Find where the given text appears and provide that cell's center as [x, y] coordinate. 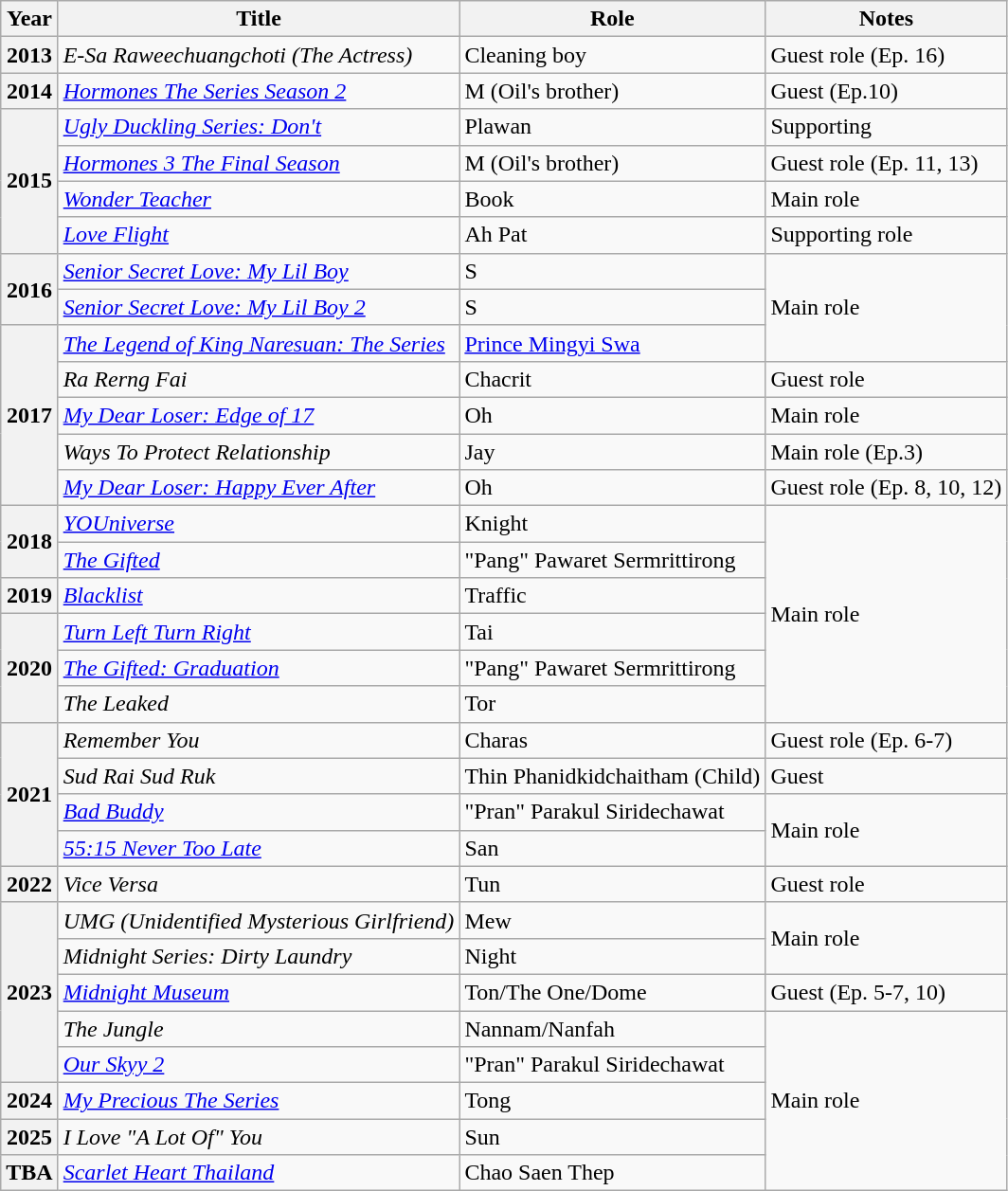
Midnight Museum [259, 992]
Tor [612, 704]
The Gifted [259, 560]
Blacklist [259, 596]
Main role (Ep.3) [887, 452]
The Leaked [259, 704]
2023 [29, 992]
2019 [29, 596]
2025 [29, 1137]
Tun [612, 884]
Chacrit [612, 379]
Jay [612, 452]
The Jungle [259, 1028]
Guest role (Ep. 11, 13) [887, 163]
2018 [29, 542]
Sud Rai Sud Ruk [259, 776]
Sun [612, 1137]
Vice Versa [259, 884]
2017 [29, 415]
Guest role (Ep. 8, 10, 12) [887, 488]
Supporting role [887, 235]
Love Flight [259, 235]
Remember You [259, 740]
Ways To Protect Relationship [259, 452]
Cleaning boy [612, 55]
2022 [29, 884]
Scarlet Heart Thailand [259, 1173]
2015 [29, 181]
Guest (Ep.10) [887, 91]
2013 [29, 55]
Chao Saen Thep [612, 1173]
Ton/The One/Dome [612, 992]
YOUniverse [259, 524]
Hormones 3 The Final Season [259, 163]
Night [612, 956]
Notes [887, 19]
Guest [887, 776]
Hormones The Series Season 2 [259, 91]
My Precious The Series [259, 1101]
Guest (Ep. 5-7, 10) [887, 992]
Our Skyy 2 [259, 1065]
Ah Pat [612, 235]
UMG (Unidentified Mysterious Girlfriend) [259, 920]
Wonder Teacher [259, 199]
Knight [612, 524]
2014 [29, 91]
Mew [612, 920]
2024 [29, 1101]
Supporting [887, 127]
Title [259, 19]
San [612, 848]
Ugly Duckling Series: Don't [259, 127]
The Gifted: Graduation [259, 668]
Thin Phanidkidchaitham (Child) [612, 776]
Role [612, 19]
E-Sa Raweechuangchoti (The Actress) [259, 55]
The Legend of King Naresuan: The Series [259, 343]
Turn Left Turn Right [259, 632]
Traffic [612, 596]
Guest role (Ep. 6-7) [887, 740]
Bad Buddy [259, 812]
Prince Mingyi Swa [612, 343]
2021 [29, 794]
Book [612, 199]
2016 [29, 289]
55:15 Never Too Late [259, 848]
2020 [29, 668]
Senior Secret Love: My Lil Boy [259, 271]
Senior Secret Love: My Lil Boy 2 [259, 307]
Tai [612, 632]
TBA [29, 1173]
Ra Rerng Fai [259, 379]
Guest role (Ep. 16) [887, 55]
I Love "A Lot Of" You [259, 1137]
Charas [612, 740]
Year [29, 19]
Nannam/Nanfah [612, 1028]
My Dear Loser: Edge of 17 [259, 415]
Plawan [612, 127]
My Dear Loser: Happy Ever After [259, 488]
Tong [612, 1101]
Midnight Series: Dirty Laundry [259, 956]
